For the text-containing cell, return its midpoint in [X, Y] coordinate format. 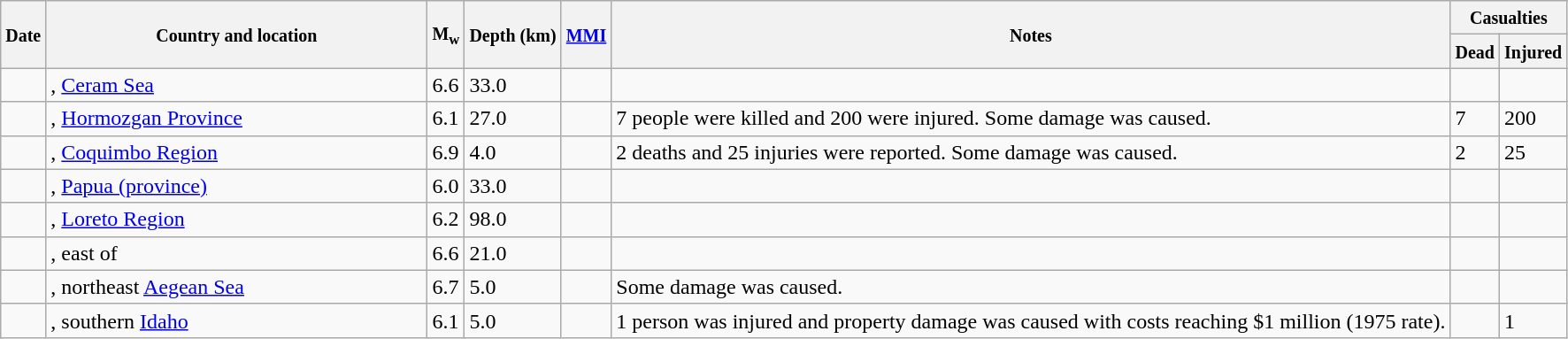
27.0 [513, 119]
2 [1475, 152]
Date [23, 35]
2 deaths and 25 injuries were reported. Some damage was caused. [1031, 152]
6.2 [446, 220]
Notes [1031, 35]
7 [1475, 119]
, northeast Aegean Sea [237, 287]
6.0 [446, 186]
Casualties [1509, 18]
6.9 [446, 152]
25 [1533, 152]
4.0 [513, 152]
, Coquimbo Region [237, 152]
Country and location [237, 35]
Depth (km) [513, 35]
Dead [1475, 51]
7 people were killed and 200 were injured. Some damage was caused. [1031, 119]
, Ceram Sea [237, 85]
, Hormozgan Province [237, 119]
21.0 [513, 253]
, east of [237, 253]
MMI [586, 35]
6.7 [446, 287]
, Loreto Region [237, 220]
1 [1533, 320]
Injured [1533, 51]
, southern Idaho [237, 320]
Some damage was caused. [1031, 287]
98.0 [513, 220]
200 [1533, 119]
Mw [446, 35]
1 person was injured and property damage was caused with costs reaching $1 million (1975 rate). [1031, 320]
, Papua (province) [237, 186]
